Scan for the cell matching the given text and deliver its (x, y) coordinate at center. 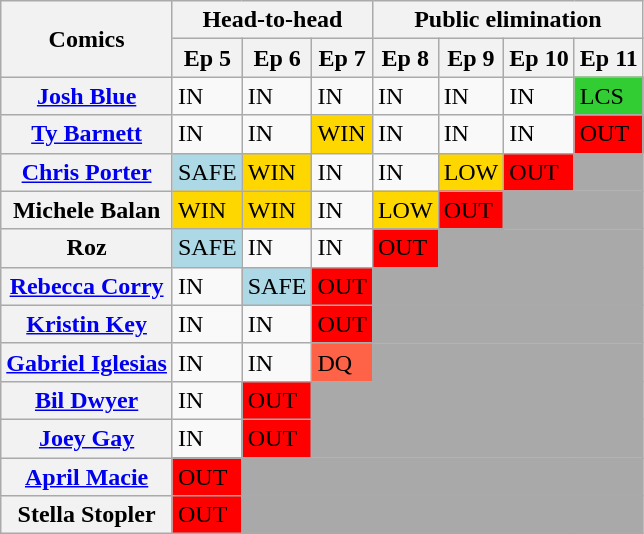
Josh Blue (87, 96)
Ep 11 (608, 58)
LCS (608, 96)
Gabriel Iglesias (87, 362)
Bil Dwyer (87, 400)
Ep 5 (207, 58)
Joey Gay (87, 438)
Ep 10 (539, 58)
Kristin Key (87, 324)
Ep 7 (342, 58)
DQ (342, 362)
Michele Balan (87, 210)
Comics (87, 39)
Ep 8 (405, 58)
Roz (87, 248)
Public elimination (508, 20)
Ep 9 (471, 58)
Ty Barnett (87, 134)
Head-to-head (272, 20)
April Macie (87, 477)
Chris Porter (87, 172)
Rebecca Corry (87, 286)
Ep 6 (277, 58)
Stella Stopler (87, 515)
